Determine the (x, y) coordinate at the center of the cell enclosing the given text.  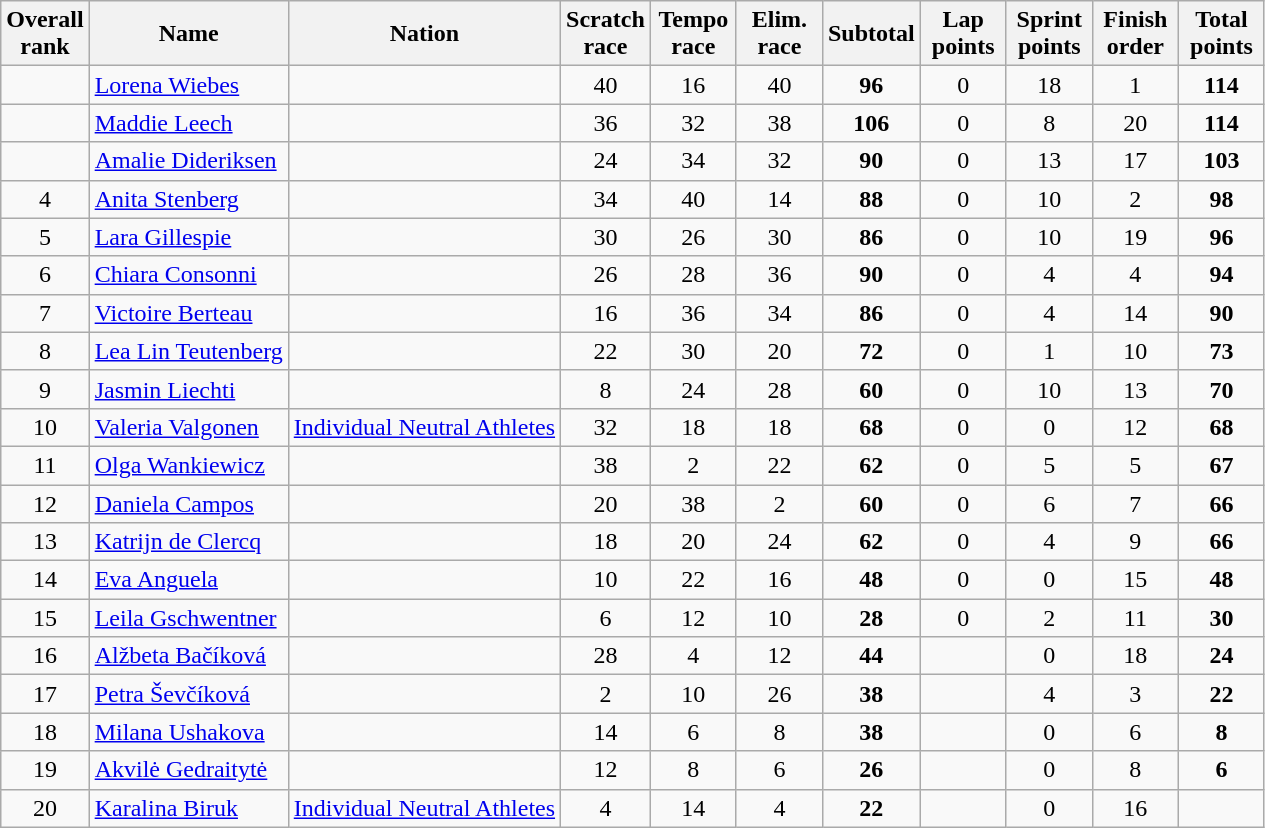
Jasmin Liechti (188, 389)
Scratch race (606, 34)
Akvilė Gedraitytė (188, 770)
Lea Lin Teutenberg (188, 351)
3 (1135, 694)
106 (871, 123)
67 (1221, 465)
Subtotal (871, 34)
Overall rank (45, 34)
70 (1221, 389)
Anita Stenberg (188, 199)
Valeria Valgonen (188, 427)
72 (871, 351)
Victoire Berteau (188, 313)
Lara Gillespie (188, 237)
44 (871, 656)
Lorena Wiebes (188, 85)
Chiara Consonni (188, 275)
Sprint points (1049, 34)
Tempo race (693, 34)
Total points (1221, 34)
94 (1221, 275)
Leila Gschwentner (188, 618)
Petra Ševčíková (188, 694)
Elim. race (779, 34)
Amalie Dideriksen (188, 161)
73 (1221, 351)
88 (871, 199)
Maddie Leech (188, 123)
Finish order (1135, 34)
Nation (424, 34)
Milana Ushakova (188, 732)
Lap points (963, 34)
Karalina Biruk (188, 808)
103 (1221, 161)
Alžbeta Bačíková (188, 656)
Olga Wankiewicz (188, 465)
98 (1221, 199)
Name (188, 34)
Daniela Campos (188, 503)
Eva Anguela (188, 580)
Katrijn de Clercq (188, 542)
